Find where the given text appears and provide that cell's center as [X, Y] coordinate. 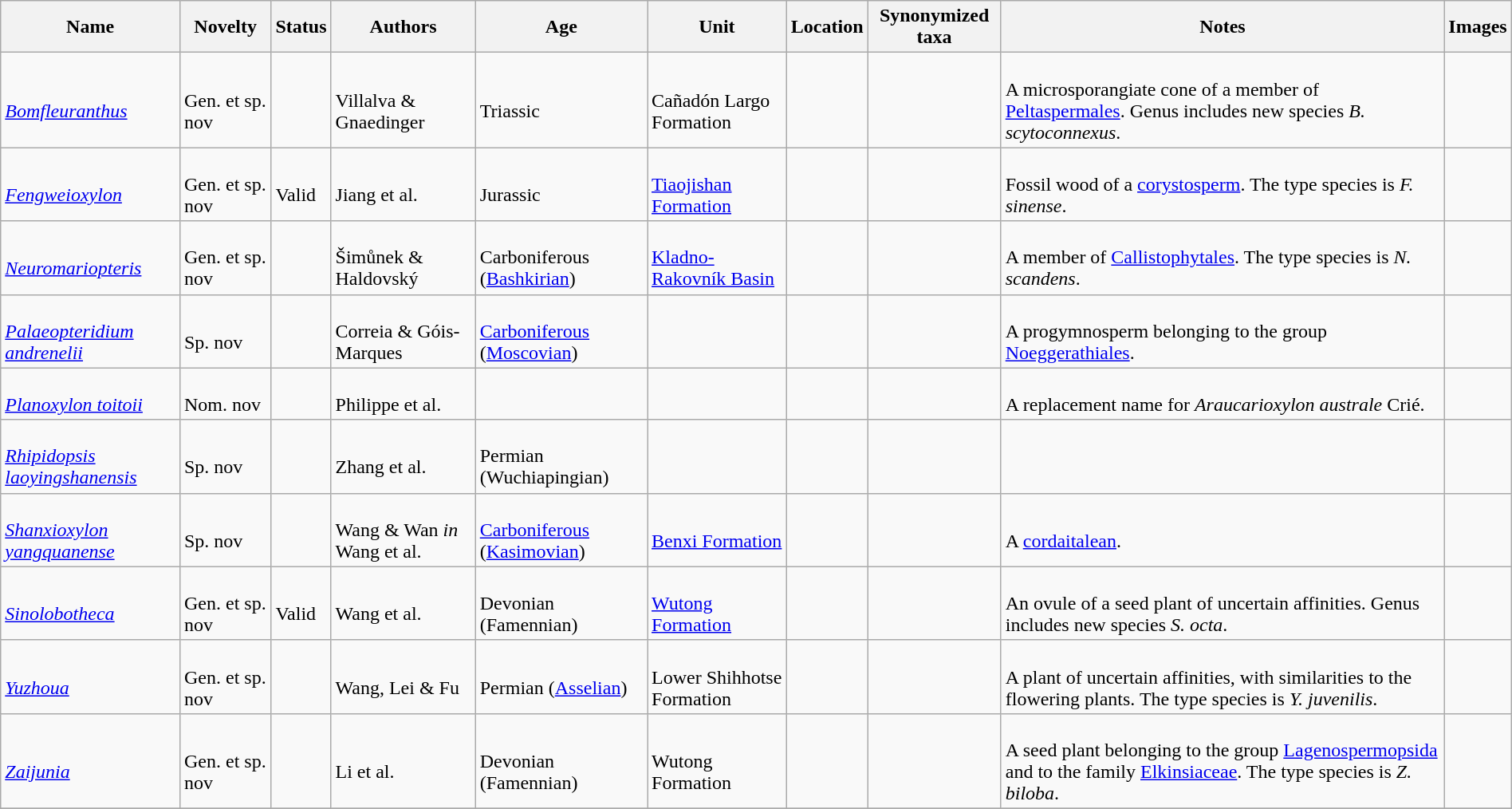
Novelty [225, 27]
Lower Shihhotse Formation [718, 677]
Zhang et al. [404, 456]
Images [1478, 27]
Nom. nov [225, 394]
Synonymized taxa [935, 27]
Villalva & Gnaedinger [404, 101]
Fossil wood of a corystosperm. The type species is F. sinense. [1223, 184]
Li et al. [404, 761]
Age [561, 27]
Zaijunia [91, 761]
Šimůnek & Haldovský [404, 258]
Planoxylon toitoii [91, 394]
Shanxioxylon yangquanense [91, 530]
Neuromariopteris [91, 258]
A plant of uncertain affinities, with similarities to the flowering plants. The type species is Y. juvenilis. [1223, 677]
Permian (Wuchiapingian) [561, 456]
Bomfleuranthus [91, 101]
Wang & Wan in Wang et al. [404, 530]
Yuzhoua [91, 677]
A cordaitalean. [1223, 530]
Tiaojishan Formation [718, 184]
Triassic [561, 101]
Carboniferous (Moscovian) [561, 331]
Notes [1223, 27]
Permian (Asselian) [561, 677]
Kladno-Rakovník Basin [718, 258]
Jiang et al. [404, 184]
Fengweioxylon [91, 184]
A member of Callistophytales. The type species is N. scandens. [1223, 258]
Sinolobotheca [91, 603]
Name [91, 27]
Jurassic [561, 184]
Carboniferous (Kasimovian) [561, 530]
Philippe et al. [404, 394]
Authors [404, 27]
Wang, Lei & Fu [404, 677]
A replacement name for Araucarioxylon australe Crié. [1223, 394]
Rhipidopsis laoyingshanensis [91, 456]
Benxi Formation [718, 530]
Correia & Góis-Marques [404, 331]
Palaeopteridium andrenelii [91, 331]
Cañadón Largo Formation [718, 101]
Wang et al. [404, 603]
An ovule of a seed plant of uncertain affinities. Genus includes new species S. octa. [1223, 603]
Status [301, 27]
A seed plant belonging to the group Lagenospermopsida and to the family Elkinsiaceae. The type species is Z. biloba. [1223, 761]
A progymnosperm belonging to the group Noeggerathiales. [1223, 331]
A microsporangiate cone of a member of Peltaspermales. Genus includes new species B. scytoconnexus. [1223, 101]
Unit [718, 27]
Location [827, 27]
Carboniferous (Bashkirian) [561, 258]
